Output the [X, Y] coordinate of the center of the cell containing the given text.  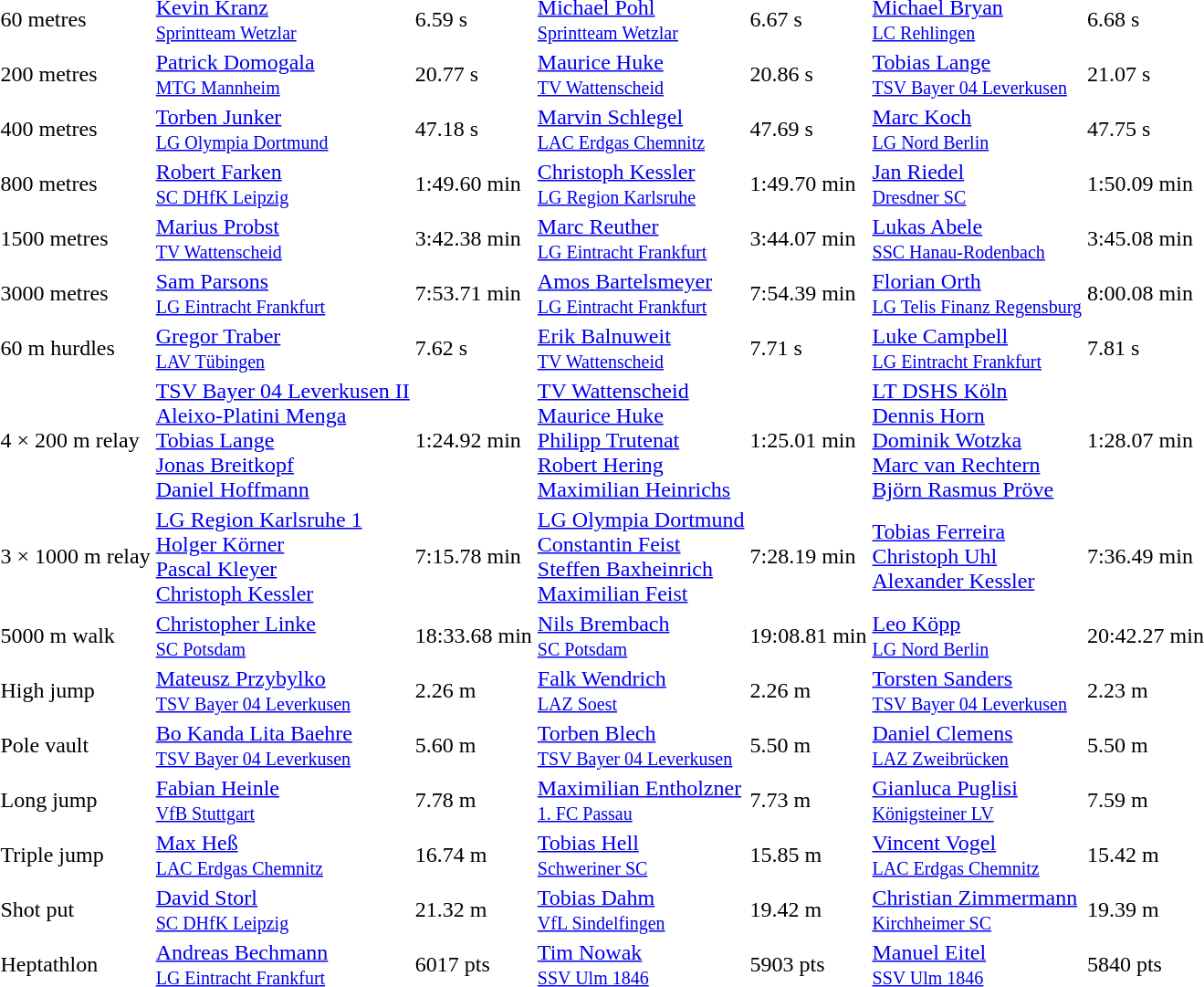
Lukas AbeleSSC Hanau-Rodenbach [977, 239]
5.60 m [473, 745]
47.69 s [809, 130]
LG Olympia DortmundConstantin FeistSteffen BaxheinrichMaximilian Feist [641, 557]
Marc KochLG Nord Berlin [977, 130]
Marc ReutherLG Eintracht Frankfurt [641, 239]
Tobias LangeTSV Bayer 04 Leverkusen [977, 75]
7.78 m [473, 800]
Torsten SandersTSV Bayer 04 Leverkusen [977, 690]
David StorlSC DHfK Leipzig [283, 909]
Christian ZimmermannKirchheimer SC [977, 909]
20.77 s [473, 75]
19:08.81 min [809, 635]
Jan RiedelDresdner SC [977, 184]
Bo Kanda Lita BaehreTSV Bayer 04 Leverkusen [283, 745]
Fabian HeinleVfB Stuttgart [283, 800]
TSV Bayer 04 Leverkusen IIAleixo-Platini MengaTobias LangeJonas BreitkopfDaniel Hoffmann [283, 440]
Gregor TraberLAV Tübingen [283, 349]
47.18 s [473, 130]
Robert FarkenSC DHfK Leipzig [283, 184]
1:25.01 min [809, 440]
7.62 s [473, 349]
Leo KöppLG Nord Berlin [977, 635]
Tobias DahmVfL Sindelfingen [641, 909]
1:49.60 min [473, 184]
Nils BrembachSC Potsdam [641, 635]
Mateusz PrzybylkoTSV Bayer 04 Leverkusen [283, 690]
7:15.78 min [473, 557]
Marius ProbstTV Wattenscheid [283, 239]
3:42.38 min [473, 239]
7:53.71 min [473, 294]
7.71 s [809, 349]
7:28.19 min [809, 557]
LG Region Karlsruhe 1Holger KörnerPascal KleyerChristoph Kessler [283, 557]
Patrick DomogalaMTG Mannheim [283, 75]
15.85 m [809, 855]
Luke CampbellLG Eintracht Frankfurt [977, 349]
7.73 m [809, 800]
Florian OrthLG Telis Finanz Regensburg [977, 294]
Vincent VogelLAC Erdgas Chemnitz [977, 855]
20.86 s [809, 75]
Christoph KesslerLG Region Karlsruhe [641, 184]
5.50 m [809, 745]
Marvin SchlegelLAC Erdgas Chemnitz [641, 130]
1:49.70 min [809, 184]
18:33.68 min [473, 635]
Sam ParsonsLG Eintracht Frankfurt [283, 294]
Gianluca PuglisiKönigsteiner LV [977, 800]
LT DSHS KölnDennis HornDominik WotzkaMarc van RechternBjörn Rasmus Pröve [977, 440]
Christopher LinkeSC Potsdam [283, 635]
TV WattenscheidMaurice HukePhilipp TrutenatRobert HeringMaximilian Heinrichs [641, 440]
Torben JunkerLG Olympia Dortmund [283, 130]
Amos BartelsmeyerLG Eintracht Frankfurt [641, 294]
21.32 m [473, 909]
Tobias FerreiraChristoph UhlAlexander Kessler [977, 557]
3:44.07 min [809, 239]
7:54.39 min [809, 294]
19.42 m [809, 909]
Erik BalnuweitTV Wattenscheid [641, 349]
Falk WendrichLAZ Soest [641, 690]
Max HeßLAC Erdgas Chemnitz [283, 855]
Tobias HellSchweriner SC [641, 855]
Daniel ClemensLAZ Zweibrücken [977, 745]
Maurice HukeTV Wattenscheid [641, 75]
Maximilian Entholzner1. FC Passau [641, 800]
16.74 m [473, 855]
Torben BlechTSV Bayer 04 Leverkusen [641, 745]
1:24.92 min [473, 440]
